Identify which cell holds the provided text, then report its [x, y] central coordinate. 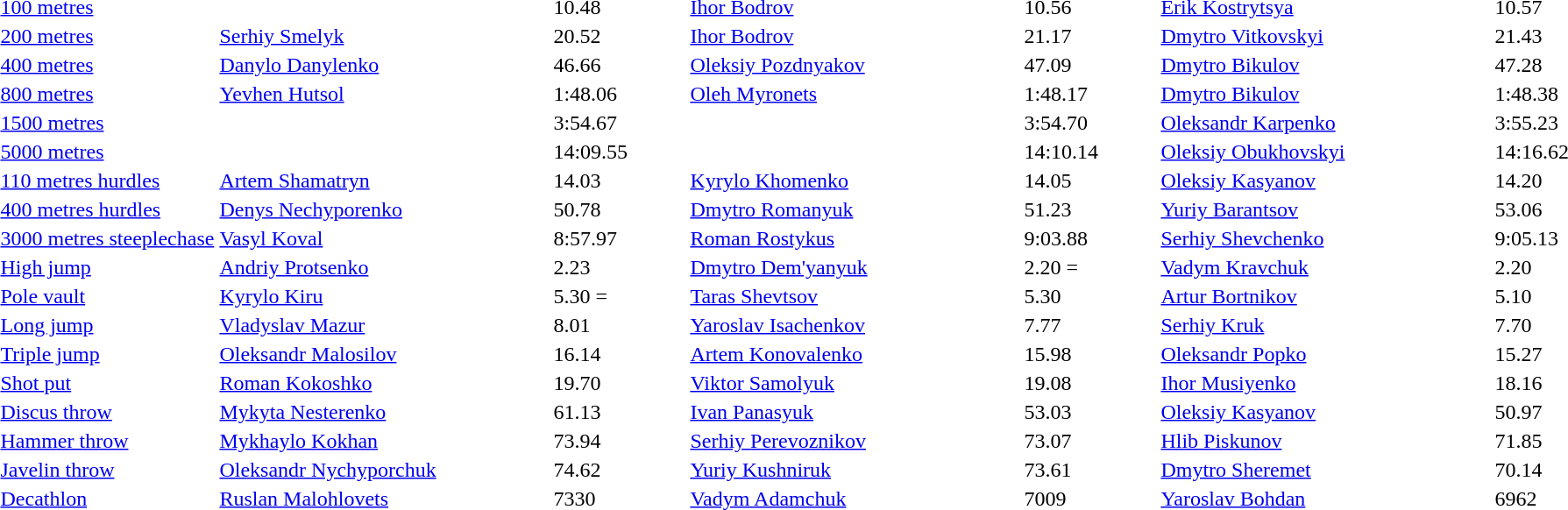
73.61 [1090, 470]
Kyrylo Khomenko [855, 181]
14:09.55 [619, 152]
Kyrylo Kiru [384, 296]
Mykhaylo Kokhan [384, 441]
14.05 [1090, 181]
Ihor Musiyenko [1325, 383]
Serhiy Smelyk [384, 36]
Roman Rostykus [855, 238]
Andriy Protsenko [384, 267]
73.07 [1090, 441]
Yaroslav Isachenkov [855, 325]
47.09 [1090, 65]
20.52 [619, 36]
Oleh Myronets [855, 94]
53.03 [1090, 412]
Oleksandr Karpenko [1325, 123]
Artem Shamatryn [384, 181]
2.20 = [1090, 267]
Dmytro Sheremet [1325, 470]
Viktor Samolyuk [855, 383]
Taras Shevtsov [855, 296]
Oleksiy Obukhovskyi [1325, 152]
Dmytro Romanyuk [855, 209]
Serhiy Shevchenko [1325, 238]
46.66 [619, 65]
8.01 [619, 325]
Serhiy Perevoznikov [855, 441]
7.77 [1090, 325]
Dmytro Dem'yanyuk [855, 267]
21.17 [1090, 36]
16.14 [619, 354]
8:57.97 [619, 238]
Serhiy Kruk [1325, 325]
Oleksiy Pozdnyakov [855, 65]
2.23 [619, 267]
1:48.17 [1090, 94]
Hlib Piskunov [1325, 441]
Vladyslav Mazur [384, 325]
Roman Kokoshko [384, 383]
61.13 [619, 412]
14:10.14 [1090, 152]
19.08 [1090, 383]
14.03 [619, 181]
Denys Nechyporenko [384, 209]
73.94 [619, 441]
5.30 = [619, 296]
1:48.06 [619, 94]
Oleksandr Popko [1325, 354]
Ivan Panasyuk [855, 412]
Mykyta Nesterenko [384, 412]
Artur Bortnikov [1325, 296]
3:54.70 [1090, 123]
19.70 [619, 383]
50.78 [619, 209]
Vadym Kravchuk [1325, 267]
Artem Konovalenko [855, 354]
Oleksandr Malosilov [384, 354]
3:54.67 [619, 123]
Yevhen Hutsol [384, 94]
Yuriy Kushniruk [855, 470]
Yuriy Barantsov [1325, 209]
51.23 [1090, 209]
9:03.88 [1090, 238]
Ihor Bodrov [855, 36]
Danylo Danylenko [384, 65]
Vasyl Koval [384, 238]
Dmytro Vitkovskyi [1325, 36]
74.62 [619, 470]
15.98 [1090, 354]
Oleksandr Nychyporchuk [384, 470]
5.30 [1090, 296]
